Pinpoint the cell where the given text exists, returning its (x, y) midpoint coordinate. 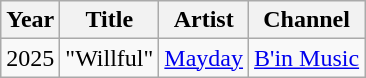
Year (30, 20)
Artist (204, 20)
B'in Music (307, 58)
"Willful" (110, 58)
Title (110, 20)
Channel (307, 20)
2025 (30, 58)
Mayday (204, 58)
